Locate the cell with the specified text and output its (X, Y) center coordinate. 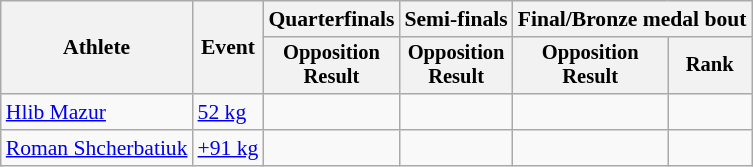
Event (228, 48)
Roman Shcherbatiuk (97, 148)
Quarterfinals (331, 19)
Rank (710, 66)
52 kg (228, 112)
Hlib Mazur (97, 112)
Final/Bronze medal bout (632, 19)
Athlete (97, 48)
Semi-finals (456, 19)
+91 kg (228, 148)
